Detect which cell encompasses the target text, then output its [x, y] center coordinate. 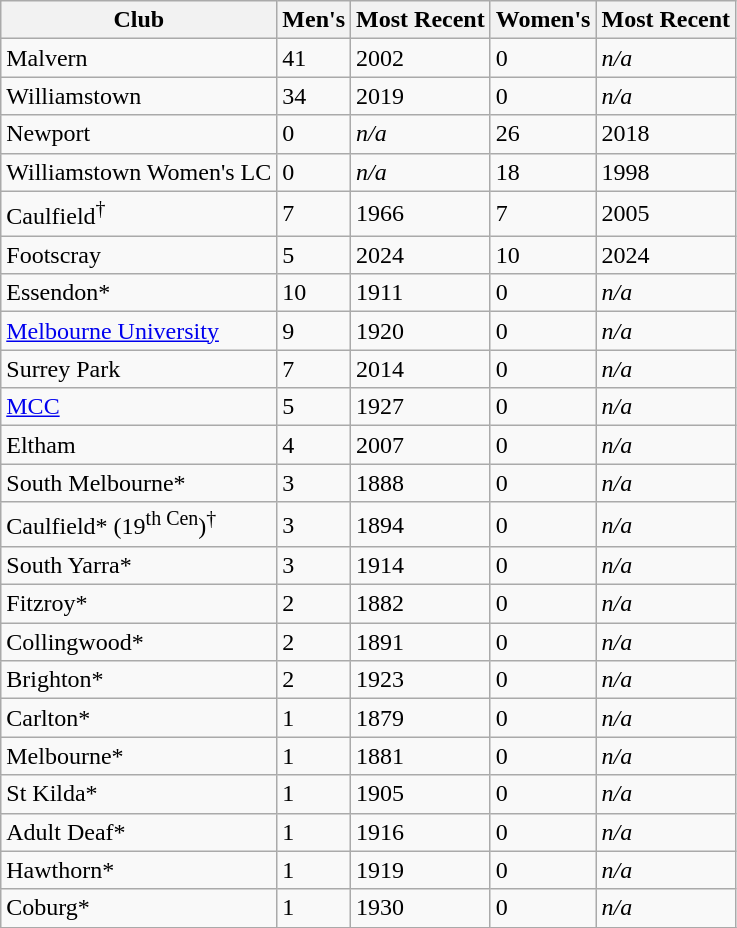
2018 [666, 134]
Melbourne* [139, 756]
Footscray [139, 255]
Collingwood* [139, 642]
4 [314, 445]
Carlton* [139, 718]
2007 [421, 445]
Adult Deaf* [139, 832]
2005 [666, 214]
Malvern [139, 58]
41 [314, 58]
South Yarra* [139, 566]
9 [314, 331]
2014 [421, 369]
Fitzroy* [139, 604]
1888 [421, 483]
1916 [421, 832]
Women's [543, 20]
1894 [421, 524]
Surrey Park [139, 369]
Williamstown [139, 96]
1998 [666, 172]
Caulfield† [139, 214]
1911 [421, 293]
2019 [421, 96]
1881 [421, 756]
Coburg* [139, 908]
South Melbourne* [139, 483]
18 [543, 172]
Essendon* [139, 293]
Club [139, 20]
26 [543, 134]
Caulfield* (19th Cen)† [139, 524]
Men's [314, 20]
1927 [421, 407]
1966 [421, 214]
Brighton* [139, 680]
Williamstown Women's LC [139, 172]
1920 [421, 331]
Hawthorn* [139, 870]
1879 [421, 718]
1891 [421, 642]
1923 [421, 680]
Newport [139, 134]
34 [314, 96]
Eltham [139, 445]
1914 [421, 566]
2002 [421, 58]
Melbourne University [139, 331]
MCC [139, 407]
1930 [421, 908]
1919 [421, 870]
1905 [421, 794]
St Kilda* [139, 794]
1882 [421, 604]
